Determine the (x, y) coordinate at the center of the cell enclosing the given text.  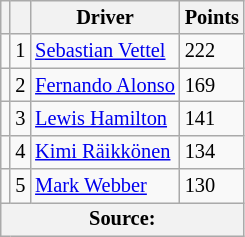
Driver (105, 17)
4 (20, 152)
130 (212, 186)
134 (212, 152)
Points (212, 17)
Lewis Hamilton (105, 118)
2 (20, 85)
Sebastian Vettel (105, 51)
222 (212, 51)
169 (212, 85)
Source: (122, 219)
Mark Webber (105, 186)
141 (212, 118)
5 (20, 186)
1 (20, 51)
Kimi Räikkönen (105, 152)
3 (20, 118)
Fernando Alonso (105, 85)
